Search for the cell housing the specified text and yield its [X, Y] center coordinate. 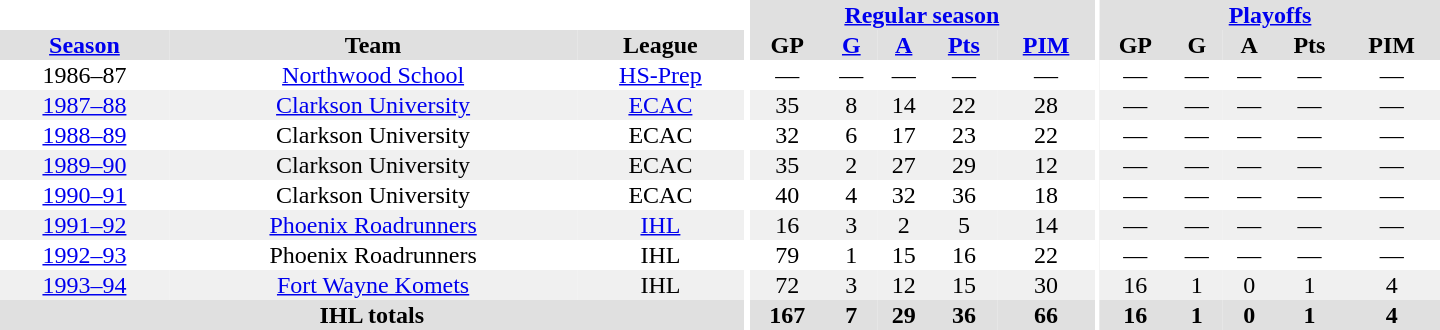
IHL totals [372, 315]
8 [851, 105]
HS-Prep [660, 75]
Northwood School [373, 75]
1993–94 [84, 285]
1988–89 [84, 135]
6 [851, 135]
Season [84, 45]
1991–92 [84, 225]
5 [964, 225]
1992–93 [84, 255]
27 [904, 165]
1990–91 [84, 195]
167 [787, 315]
79 [787, 255]
Team [373, 45]
17 [904, 135]
30 [1046, 285]
League [660, 45]
Regular season [922, 15]
Playoffs [1270, 15]
28 [1046, 105]
18 [1046, 195]
72 [787, 285]
66 [1046, 315]
1986–87 [84, 75]
7 [851, 315]
Fort Wayne Komets [373, 285]
40 [787, 195]
1987–88 [84, 105]
23 [964, 135]
1989–90 [84, 165]
